Detect which cell encompasses the target text, then output its [x, y] center coordinate. 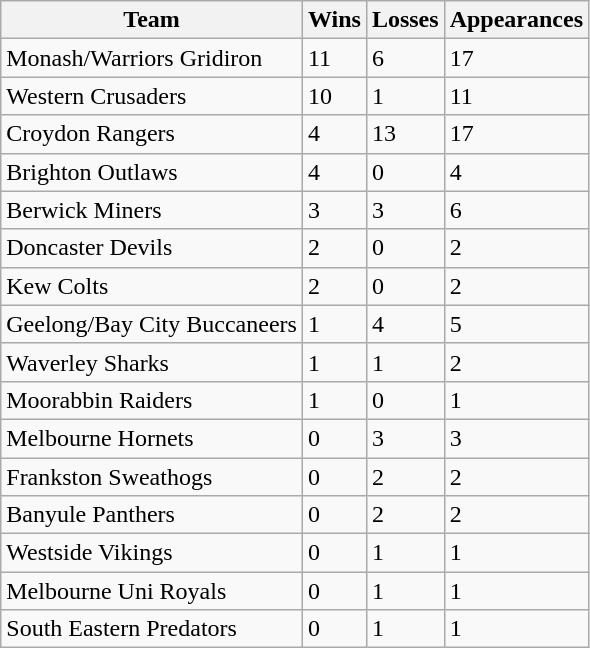
South Eastern Predators [152, 629]
Waverley Sharks [152, 362]
5 [516, 324]
Croydon Rangers [152, 134]
13 [405, 134]
Kew Colts [152, 286]
Brighton Outlaws [152, 172]
Team [152, 20]
Banyule Panthers [152, 515]
Moorabbin Raiders [152, 400]
Westside Vikings [152, 553]
Frankston Sweathogs [152, 477]
Losses [405, 20]
Wins [334, 20]
Monash/Warriors Gridiron [152, 58]
Western Crusaders [152, 96]
Doncaster Devils [152, 248]
Berwick Miners [152, 210]
Melbourne Uni Royals [152, 591]
10 [334, 96]
Appearances [516, 20]
Geelong/Bay City Buccaneers [152, 324]
Melbourne Hornets [152, 438]
